Detect which cell encompasses the target text, then output its (x, y) center coordinate. 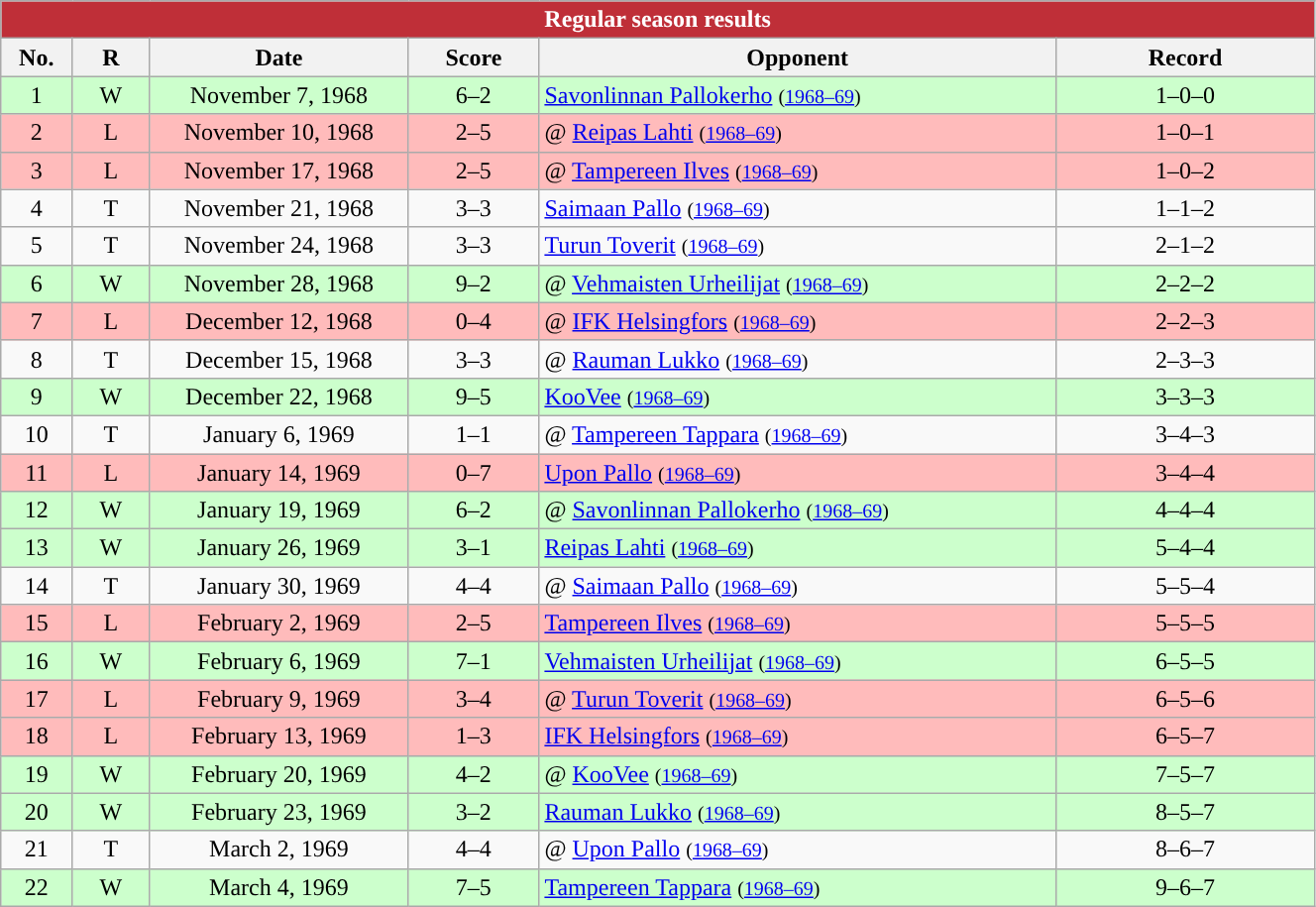
14 (37, 586)
November 7, 1968 (279, 95)
3–4–3 (1185, 434)
6–5–6 (1185, 699)
November 21, 1968 (279, 208)
@ Saimaan Pallo (1968–69) (798, 586)
1–1 (474, 434)
December 15, 1968 (279, 359)
1–0–2 (1185, 170)
Tampereen Ilves (1968–69) (798, 624)
7–1 (474, 661)
8–5–7 (1185, 812)
March 4, 1969 (279, 887)
KooVee (1968–69) (798, 397)
January 6, 1969 (279, 434)
February 13, 1969 (279, 737)
9–2 (474, 283)
November 10, 1968 (279, 133)
1–3 (474, 737)
2–2–3 (1185, 321)
Regular season results (658, 20)
@ Tampereen Tappara (1968–69) (798, 434)
@ Turun Toverit (1968–69) (798, 699)
@ Reipas Lahti (1968–69) (798, 133)
@ IFK Helsingfors (1968–69) (798, 321)
@ Vehmaisten Urheilijat (1968–69) (798, 283)
Turun Toverit (1968–69) (798, 246)
January 14, 1969 (279, 473)
February 2, 1969 (279, 624)
6–5–5 (1185, 661)
Date (279, 57)
0–4 (474, 321)
2 (37, 133)
R (111, 57)
4–4–4 (1185, 510)
2–3–3 (1185, 359)
5–5–5 (1185, 624)
1–0–0 (1185, 95)
5 (37, 246)
January 30, 1969 (279, 586)
11 (37, 473)
2–2–2 (1185, 283)
November 28, 1968 (279, 283)
3–2 (474, 812)
19 (37, 774)
January 19, 1969 (279, 510)
4 (37, 208)
9–6–7 (1185, 887)
8–6–7 (1185, 850)
February 20, 1969 (279, 774)
@ Rauman Lukko (1968–69) (798, 359)
22 (37, 887)
3–4 (474, 699)
17 (37, 699)
3–3–3 (1185, 397)
1–0–1 (1185, 133)
@ Savonlinnan Pallokerho (1968–69) (798, 510)
18 (37, 737)
February 23, 1969 (279, 812)
Reipas Lahti (1968–69) (798, 548)
5–5–4 (1185, 586)
10 (37, 434)
@ KooVee (1968–69) (798, 774)
3 (37, 170)
8 (37, 359)
December 22, 1968 (279, 397)
November 24, 1968 (279, 246)
IFK Helsingfors (1968–69) (798, 737)
Vehmaisten Urheilijat (1968–69) (798, 661)
1–1–2 (1185, 208)
No. (37, 57)
Upon Pallo (1968–69) (798, 473)
15 (37, 624)
7–5–7 (1185, 774)
Opponent (798, 57)
March 2, 1969 (279, 850)
Rauman Lukko (1968–69) (798, 812)
@ Upon Pallo (1968–69) (798, 850)
@ Tampereen Ilves (1968–69) (798, 170)
13 (37, 548)
9–5 (474, 397)
21 (37, 850)
2–1–2 (1185, 246)
Tampereen Tappara (1968–69) (798, 887)
November 17, 1968 (279, 170)
December 12, 1968 (279, 321)
Savonlinnan Pallokerho (1968–69) (798, 95)
Score (474, 57)
1 (37, 95)
7 (37, 321)
3–1 (474, 548)
February 9, 1969 (279, 699)
3–4–4 (1185, 473)
12 (37, 510)
9 (37, 397)
January 26, 1969 (279, 548)
16 (37, 661)
Record (1185, 57)
6 (37, 283)
20 (37, 812)
5–4–4 (1185, 548)
February 6, 1969 (279, 661)
Saimaan Pallo (1968–69) (798, 208)
4–2 (474, 774)
7–5 (474, 887)
6–5–7 (1185, 737)
0–7 (474, 473)
